Return the [X, Y] coordinate for the center point of the cell that contains the specified text.  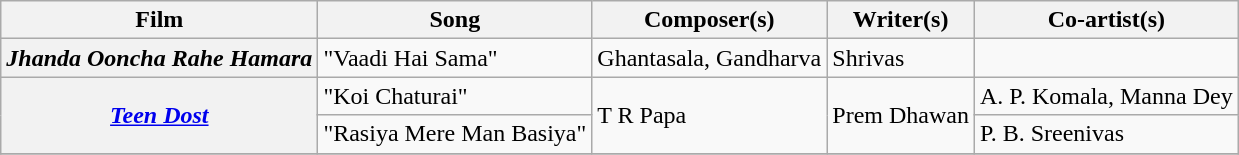
Jhanda Ooncha Rahe Hamara [160, 58]
Shrivas [901, 58]
Co-artist(s) [1106, 20]
Song [455, 20]
Composer(s) [710, 20]
A. P. Komala, Manna Dey [1106, 96]
"Koi Chaturai" [455, 96]
T R Papa [710, 115]
Writer(s) [901, 20]
"Vaadi Hai Sama" [455, 58]
Ghantasala, Gandharva [710, 58]
P. B. Sreenivas [1106, 134]
Teen Dost [160, 115]
Film [160, 20]
"Rasiya Mere Man Basiya" [455, 134]
Prem Dhawan [901, 115]
